Provide the [X, Y] coordinate of the cell's center where the given text is located.  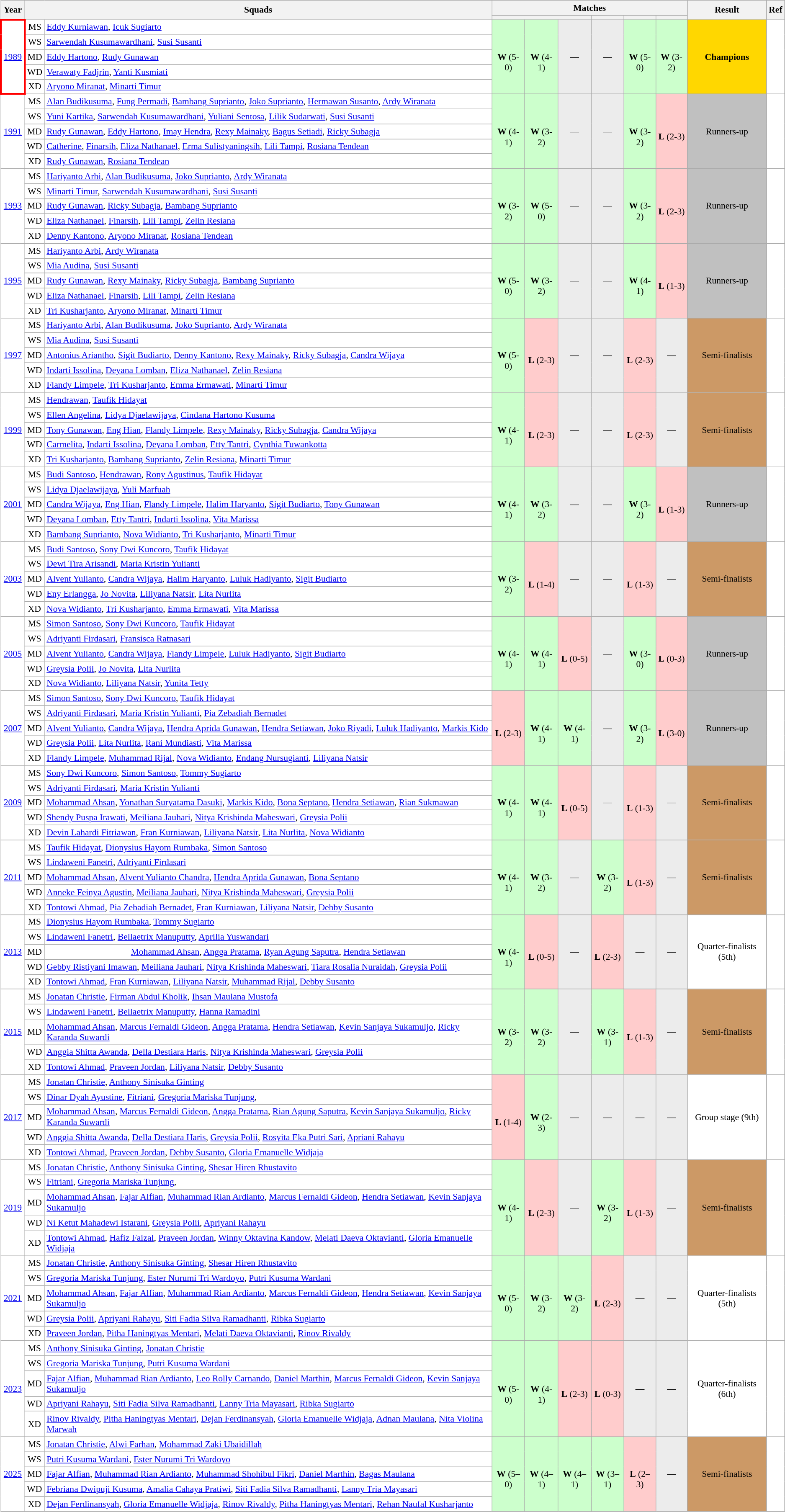
Budi Santoso, Hendrawan, Rony Agustinus, Taufik Hidayat [268, 475]
Putri Kusuma Wardani, Ester Nurumi Tri Wardoyo [268, 1459]
Gregoria Mariska Tunjung, Ester Nurumi Tri Wardoyo, Putri Kusuma Wardani [268, 1278]
Mohammad Ahsan, Marcus Fernaldi Gideon, Angga Pratama, Rian Agung Saputra, Kevin Sanjaya Sukamuljo, Ricky Karanda Suwardi [268, 1117]
Tontowi Ahmad, Praveen Jordan, Liliyana Natsir, Debby Susanto [268, 1067]
Jonatan Christie, Anthony Sinisuka Ginting [268, 1082]
Devin Lahardi Fitriawan, Fran Kurniawan, Liliyana Natsir, Lita Nurlita, Nova Widianto [268, 833]
W (2-3) [542, 1117]
Rudy Gunawan, Rosiana Tendean [268, 162]
Champions [727, 57]
Lindaweni Fanetri, Bellaetrix Manuputty, Aprilia Yuswandari [268, 937]
Fajar Alfian, Muhammad Rian Ardianto, Muhammad Shohibul Fikri, Daniel Marthin, Bagas Maulana [268, 1474]
Tontowi Ahmad, Praveen Jordan, Debby Susanto, Gloria Emanuelle Widjaja [268, 1152]
Lidya Djaelawijaya, Yuli Marfuah [268, 489]
Mohammad Ahsan, Alvent Yulianto Chandra, Hendra Aprida Gunawan, Bona Septano [268, 878]
1995 [13, 281]
Ref [775, 10]
Tontowi Ahmad, Hafiz Faizal, Praveen Jordan, Winny Oktavina Kandow, Melati Daeva Oktavianti, Gloria Emanuelle Widjaja [268, 1243]
2007 [13, 728]
2003 [13, 579]
Adriyanti Firdasari, Maria Kristin Yulianti, Pia Zebadiah Bernadet [268, 713]
Alan Budikusuma, Fung Permadi, Bambang Suprianto, Joko Suprianto, Hermawan Susanto, Ardy Wiranata [268, 102]
Bambang Suprianto, Nova Widianto, Tri Kusharjanto, Minarti Timur [268, 534]
Lindaweni Fanetri, Adriyanti Firdasari [268, 863]
Greysia Polii, Lita Nurlita, Rani Mundiasti, Vita Marissa [268, 743]
Fitriani, Gregoria Mariska Tunjung, [268, 1182]
Mohammad Ahsan, Yonathan Suryatama Dasuki, Markis Kido, Bona Septano, Hendra Setiawan, Rian Sukmawan [268, 803]
Shendy Puspa Irawati, Meiliana Jauhari, Nitya Krishinda Maheswari, Greysia Polii [268, 818]
1989 [13, 57]
2025 [13, 1474]
Sarwendah Kusumawardhani, Susi Susanti [268, 42]
Aryono Miranat, Minarti Timur [268, 87]
Eddy Kurniawan, Icuk Sugiarto [268, 27]
Jonatan Christie, Alwi Farhan, Mohammad Zaki Ubaidillah [268, 1445]
Eny Erlangga, Jo Novita, Liliyana Natsir, Lita Nurlita [268, 594]
Minarti Timur, Sarwendah Kusumawardhani, Susi Susanti [268, 191]
Nova Widianto, Liliyana Natsir, Yunita Tetty [268, 683]
2019 [13, 1208]
Year [13, 10]
Apriyani Rahayu, Siti Fadia Silva Ramadhanti, Lanny Tria Mayasari, Ribka Sugiarto [268, 1404]
Indarti Issolina, Deyana Lomban, Eliza Nathanael, Zelin Resiana [268, 370]
L (3-0) [672, 728]
2009 [13, 803]
Tri Kusharjanto, Aryono Miranat, Minarti Timur [268, 311]
Rudy Gunawan, Rexy Mainaky, Ricky Subagja, Bambang Suprianto [268, 281]
Febriana Dwipuji Kusuma, Amalia Cahaya Pratiwi, Siti Fadia Silva Ramadhanti, Lanny Tria Mayasari [268, 1489]
Ellen Angelina, Lidya Djaelawijaya, Cindana Hartono Kusuma [268, 415]
Greysia Polii, Apriyani Rahayu, Siti Fadia Silva Ramadhanti, Ribka Sugiarto [268, 1319]
1991 [13, 131]
W (3-1) [608, 1032]
2017 [13, 1117]
Verawaty Fadjrin, Yanti Kusmiati [268, 72]
Dinar Dyah Ayustine, Fitriani, Gregoria Mariska Tunjung, [268, 1097]
2023 [13, 1389]
1999 [13, 430]
Sony Dwi Kuncoro, Simon Santoso, Tommy Sugiarto [268, 773]
Alvent Yulianto, Candra Wijaya, Hendra Aprida Gunawan, Hendra Setiawan, Joko Riyadi, Luluk Hadiyanto, Markis Kido [268, 728]
Yuni Kartika, Sarwendah Kusumawardhani, Yuliani Sentosa, Lilik Sudarwati, Susi Susanti [268, 117]
2011 [13, 877]
Flandy Limpele, Muhammad Rijal, Nova Widianto, Endang Nursugianti, Liliyana Natsir [268, 758]
Praveen Jordan, Pitha Haningtyas Mentari, Melati Daeva Oktavianti, Rinov Rivaldy [268, 1334]
Jonatan Christie, Firman Abdul Kholik, Ihsan Maulana Mustofa [268, 997]
Adriyanti Firdasari, Fransisca Ratnasari [268, 639]
Flandy Limpele, Tri Kusharjanto, Emma Ermawati, Minarti Timur [268, 385]
Catherine, Finarsih, Eliza Nathanael, Erma Sulistyaningsih, Lili Tampi, Rosiana Tendean [268, 147]
Antonius Ariantho, Sigit Budiarto, Denny Kantono, Rexy Mainaky, Ricky Subagja, Candra Wijaya [268, 355]
Adriyanti Firdasari, Maria Kristin Yulianti [268, 788]
Denny Kantono, Aryono Miranat, Rosiana Tendean [268, 236]
1997 [13, 355]
Rudy Gunawan, Eddy Hartono, Imay Hendra, Rexy Mainaky, Bagus Setiadi, Ricky Subagja [268, 131]
Fajar Alfian, Muhammad Rian Ardianto, Leo Rolly Carnando, Daniel Marthin, Marcus Fernaldi Gideon, Kevin Sanjaya Sukamuljo [268, 1383]
1993 [13, 206]
Hendrawan, Taufik Hidayat [268, 400]
Matches [589, 8]
2021 [13, 1298]
Result [727, 10]
Ni Ketut Mahadewi Istarani, Greysia Polii, Apriyani Rahayu [268, 1223]
Lindaweni Fanetri, Bellaetrix Manuputty, Hanna Ramadini [268, 1012]
Taufik Hidayat, Dionysius Hayom Rumbaka, Simon Santoso [268, 847]
Gebby Ristiyani Imawan, Meiliana Jauhari, Nitya Krishinda Maheswari, Tiara Rosalia Nuraidah, Greysia Polii [268, 967]
Dewi Tira Arisandi, Maria Kristin Yulianti [268, 564]
Gregoria Mariska Tunjung, Putri Kusuma Wardani [268, 1363]
Squads [258, 10]
Tontowi Ahmad, Pia Zebadiah Bernadet, Fran Kurniawan, Liliyana Natsir, Debby Susanto [268, 907]
2001 [13, 505]
Anthony Sinisuka Ginting, Jonatan Christie [268, 1349]
W (3–1) [608, 1474]
2013 [13, 952]
W (5–0) [508, 1474]
Dionysius Hayom Rumbaka, Tommy Sugiarto [268, 922]
Alvent Yulianto, Candra Wijaya, Flandy Limpele, Luluk Hadiyanto, Sigit Budiarto [268, 654]
Hariyanto Arbi, Ardy Wiranata [268, 251]
Deyana Lomban, Etty Tantri, Indarti Issolina, Vita Marissa [268, 520]
Greysia Polii, Jo Novita, Lita Nurlita [268, 669]
Nova Widianto, Tri Kusharjanto, Emma Ermawati, Vita Marissa [268, 609]
Anneke Feinya Agustin, Meiliana Jauhari, Nitya Krishinda Maheswari, Greysia Polii [268, 892]
Group stage (9th) [727, 1117]
Mohammad Ahsan, Angga Pratama, Ryan Agung Saputra, Hendra Setiawan [268, 952]
W (3-0) [640, 654]
Mohammad Ahsan, Marcus Fernaldi Gideon, Angga Pratama, Hendra Setiawan, Kevin Sanjaya Sukamuljo, Ricky Karanda Suwardi [268, 1032]
Dejan Ferdinansyah, Gloria Emanuelle Widjaja, Rinov Rivaldy, Pitha Haningtyas Mentari, Rehan Naufal Kusharjanto [268, 1504]
Tri Kusharjanto, Bambang Suprianto, Zelin Resiana, Minarti Timur [268, 460]
2015 [13, 1032]
Tony Gunawan, Eng Hian, Flandy Limpele, Rexy Mainaky, Ricky Subagja, Candra Wijaya [268, 430]
Tontowi Ahmad, Fran Kurniawan, Liliyana Natsir, Muhammad Rijal, Debby Susanto [268, 982]
Budi Santoso, Sony Dwi Kuncoro, Taufik Hidayat [268, 549]
Candra Wijaya, Eng Hian, Flandy Limpele, Halim Haryanto, Sigit Budiarto, Tony Gunawan [268, 505]
Anggia Shitta Awanda, Della Destiara Haris, Nitya Krishinda Maheswari, Greysia Polii [268, 1052]
Quarter-finalists (6th) [727, 1389]
Eddy Hartono, Rudy Gunawan [268, 57]
Rudy Gunawan, Ricky Subagja, Bambang Suprianto [268, 206]
Carmelita, Indarti Issolina, Deyana Lomban, Etty Tantri, Cynthia Tuwankotta [268, 445]
2005 [13, 654]
L (2–3) [640, 1474]
Alvent Yulianto, Candra Wijaya, Halim Haryanto, Luluk Hadiyanto, Sigit Budiarto [268, 579]
Anggia Shitta Awanda, Della Destiara Haris, Greysia Polii, Rosyita Eka Putri Sari, Apriani Rahayu [268, 1138]
Rinov Rivaldy, Pitha Haningtyas Mentari, Dejan Ferdinansyah, Gloria Emanuelle Widjaja, Adnan Maulana, Nita Violina Marwah [268, 1424]
